Scan for the cell matching the given text and deliver its (X, Y) coordinate at center. 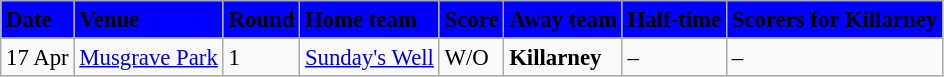
Home team (370, 19)
Scorers for Killarney (834, 19)
17 Apr (38, 57)
Musgrave Park (148, 57)
Round (261, 19)
Venue (148, 19)
Date (38, 19)
Half-time (674, 19)
W/O (472, 57)
1 (261, 57)
Killarney (563, 57)
Sunday's Well (370, 57)
Score (472, 19)
Away team (563, 19)
